Return the [x, y] coordinate for the center point of the cell that contains the specified text.  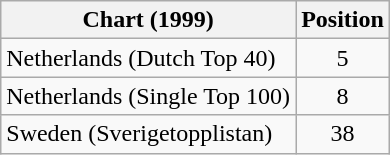
Chart (1999) [148, 20]
Netherlands (Single Top 100) [148, 96]
5 [343, 58]
38 [343, 134]
Position [343, 20]
Sweden (Sverigetopplistan) [148, 134]
8 [343, 96]
Netherlands (Dutch Top 40) [148, 58]
